Return the [x, y] coordinate for the center point of the cell that contains the specified text.  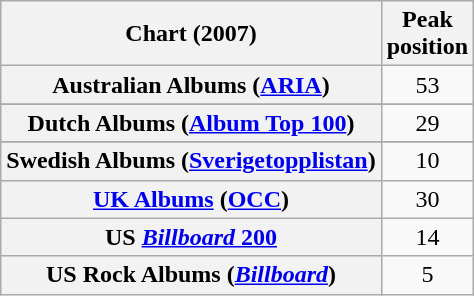
Swedish Albums (Sverigetopplistan) [191, 161]
Dutch Albums (Album Top 100) [191, 123]
14 [427, 237]
US Billboard 200 [191, 237]
Peakposition [427, 34]
30 [427, 199]
Chart (2007) [191, 34]
10 [427, 161]
US Rock Albums (Billboard) [191, 275]
5 [427, 275]
29 [427, 123]
53 [427, 85]
UK Albums (OCC) [191, 199]
Australian Albums (ARIA) [191, 85]
